Extract the [x, y] coordinate from the center of the cell holding the provided text.  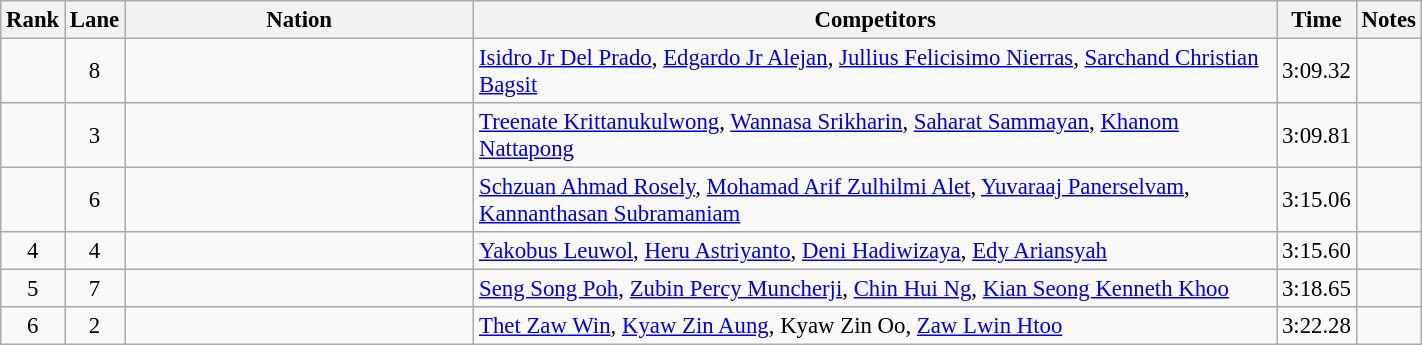
Yakobus Leuwol, Heru Astriyanto, Deni Hadiwizaya, Edy Ariansyah [876, 251]
3:18.65 [1317, 289]
3:15.06 [1317, 200]
3:09.32 [1317, 72]
Rank [33, 20]
Competitors [876, 20]
Lane [95, 20]
Notes [1388, 20]
Treenate Krittanukulwong, Wannasa Srikharin, Saharat Sammayan, Khanom Nattapong [876, 136]
Schzuan Ahmad Rosely, Mohamad Arif Zulhilmi Alet, Yuvaraaj Panerselvam, Kannanthasan Subramaniam [876, 200]
6 [95, 200]
3:15.60 [1317, 251]
Seng Song Poh, Zubin Percy Muncherji, Chin Hui Ng, Kian Seong Kenneth Khoo [876, 289]
Isidro Jr Del Prado, Edgardo Jr Alejan, Jullius Felicisimo Nierras, Sarchand Christian Bagsit [876, 72]
8 [95, 72]
7 [95, 289]
Nation [300, 20]
3 [95, 136]
5 [33, 289]
Time [1317, 20]
3:09.81 [1317, 136]
